Extract the (X, Y) coordinate from the center of the cell holding the provided text.  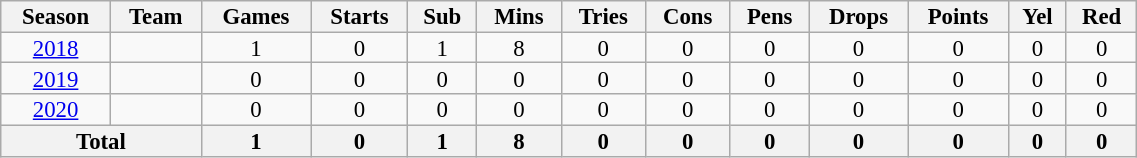
Points (958, 16)
Pens (770, 16)
Starts (360, 16)
Yel (1037, 16)
Drops (858, 16)
Tries (603, 16)
2018 (56, 48)
Sub (442, 16)
Cons (688, 16)
Season (56, 16)
Team (156, 16)
Games (256, 16)
2019 (56, 78)
Total (101, 140)
Mins (520, 16)
Red (1101, 16)
2020 (56, 110)
